Detect which cell encompasses the target text, then output its (x, y) center coordinate. 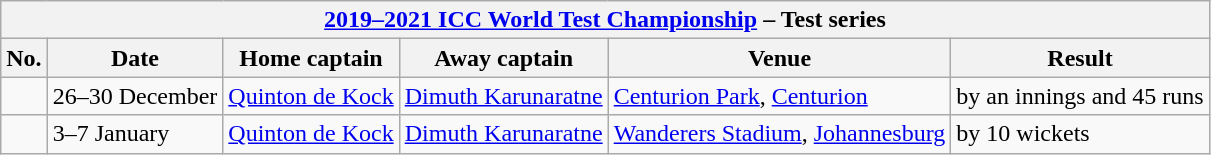
3–7 January (135, 134)
Venue (780, 58)
No. (24, 58)
Away captain (504, 58)
by 10 wickets (1080, 134)
2019–2021 ICC World Test Championship – Test series (605, 20)
Wanderers Stadium, Johannesburg (780, 134)
Centurion Park, Centurion (780, 96)
by an innings and 45 runs (1080, 96)
Result (1080, 58)
Date (135, 58)
26–30 December (135, 96)
Home captain (311, 58)
